From the cell containing the given text, extract its center point as [X, Y] coordinate. 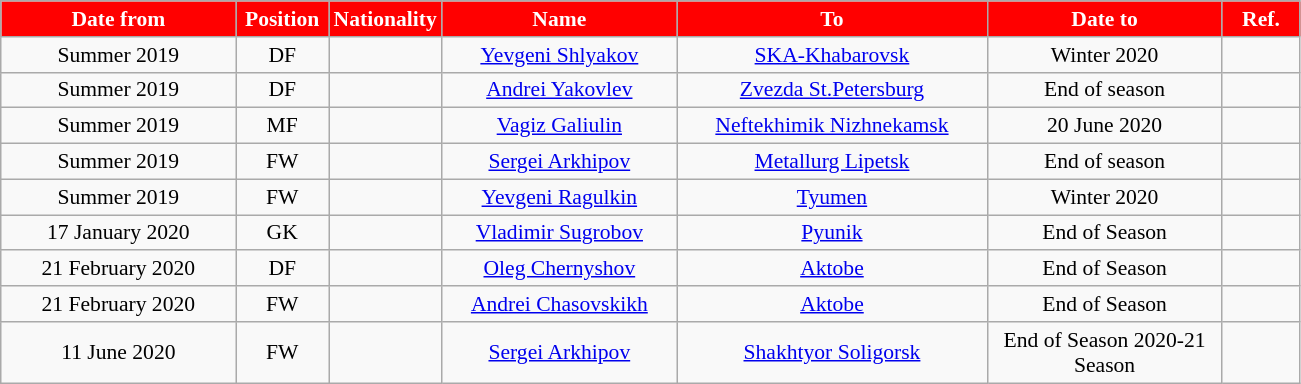
17 January 2020 [118, 233]
GK [282, 233]
Yevgeni Shlyakov [560, 55]
Name [560, 19]
20 June 2020 [1104, 126]
11 June 2020 [118, 352]
Position [282, 19]
End of Season 2020-21 Season [1104, 352]
Ref. [1261, 19]
Nationality [384, 19]
Vagiz Galiulin [560, 126]
Oleg Chernyshov [560, 269]
Andrei Yakovlev [560, 90]
SKA-Khabarovsk [832, 55]
Zvezda St.Petersburg [832, 90]
Shakhtyor Soligorsk [832, 352]
Metallurg Lipetsk [832, 162]
MF [282, 126]
Date to [1104, 19]
Date from [118, 19]
Vladimir Sugrobov [560, 233]
Pyunik [832, 233]
Andrei Chasovskikh [560, 304]
Neftekhimik Nizhnekamsk [832, 126]
Tyumen [832, 197]
Yevgeni Ragulkin [560, 197]
To [832, 19]
